From the cell containing the given text, extract its center point as [x, y] coordinate. 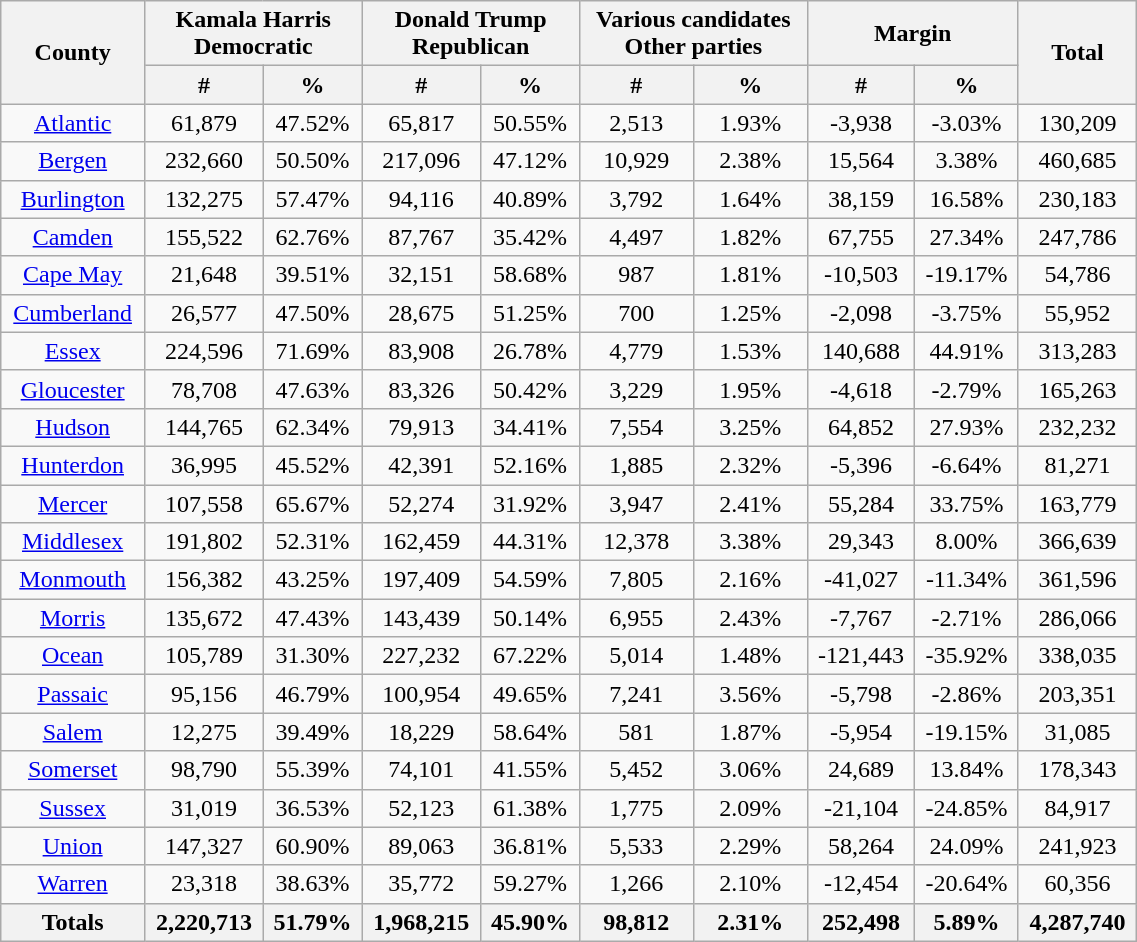
61,879 [204, 123]
36,995 [204, 465]
2.38% [750, 161]
Margin [912, 34]
21,648 [204, 275]
36.53% [312, 808]
-2.86% [966, 694]
155,522 [204, 237]
-10,503 [861, 275]
144,765 [204, 427]
27.93% [966, 427]
-3,938 [861, 123]
31,019 [204, 808]
40.89% [530, 199]
232,232 [1078, 427]
230,183 [1078, 199]
Total [1078, 52]
47.63% [312, 389]
95,156 [204, 694]
65,817 [422, 123]
313,283 [1078, 351]
35,772 [422, 884]
105,789 [204, 656]
47.52% [312, 123]
1,885 [636, 465]
58,264 [861, 846]
65.67% [312, 503]
50.55% [530, 123]
7,241 [636, 694]
-21,104 [861, 808]
Sussex [73, 808]
Cape May [73, 275]
232,660 [204, 161]
27.34% [966, 237]
15,564 [861, 161]
5,014 [636, 656]
Monmouth [73, 580]
-5,798 [861, 694]
Donald TrumpRepublican [470, 34]
-19.15% [966, 732]
3,792 [636, 199]
71.69% [312, 351]
1.95% [750, 389]
143,439 [422, 618]
50.50% [312, 161]
50.14% [530, 618]
89,063 [422, 846]
247,786 [1078, 237]
178,343 [1078, 770]
41.55% [530, 770]
1,968,215 [422, 922]
191,802 [204, 542]
1,266 [636, 884]
55.39% [312, 770]
55,952 [1078, 313]
Totals [73, 922]
28,675 [422, 313]
107,558 [204, 503]
241,923 [1078, 846]
217,096 [422, 161]
-2,098 [861, 313]
7,554 [636, 427]
-24.85% [966, 808]
Various candidatesOther parties [693, 34]
10,929 [636, 161]
3.56% [750, 694]
Bergen [73, 161]
700 [636, 313]
Camden [73, 237]
-3.03% [966, 123]
62.34% [312, 427]
2.41% [750, 503]
Gloucester [73, 389]
83,326 [422, 389]
47.43% [312, 618]
2.10% [750, 884]
252,498 [861, 922]
59.27% [530, 884]
31.92% [530, 503]
Mercer [73, 503]
3.25% [750, 427]
31.30% [312, 656]
-7,767 [861, 618]
Union [73, 846]
2,220,713 [204, 922]
34.41% [530, 427]
2.16% [750, 580]
-6.64% [966, 465]
98,812 [636, 922]
Morris [73, 618]
54.59% [530, 580]
31,085 [1078, 732]
224,596 [204, 351]
5,452 [636, 770]
12,275 [204, 732]
-20.64% [966, 884]
67,755 [861, 237]
Middlesex [73, 542]
52.31% [312, 542]
Cumberland [73, 313]
32,151 [422, 275]
5.89% [966, 922]
197,409 [422, 580]
26,577 [204, 313]
47.12% [530, 161]
7,805 [636, 580]
Essex [73, 351]
38,159 [861, 199]
1,775 [636, 808]
57.47% [312, 199]
Salem [73, 732]
Atlantic [73, 123]
43.25% [312, 580]
13.84% [966, 770]
26.78% [530, 351]
Somerset [73, 770]
1.53% [750, 351]
87,767 [422, 237]
98,790 [204, 770]
-19.17% [966, 275]
39.49% [312, 732]
52,274 [422, 503]
1.81% [750, 275]
Kamala HarrisDemocratic [254, 34]
147,327 [204, 846]
163,779 [1078, 503]
8.00% [966, 542]
51.79% [312, 922]
2.09% [750, 808]
-5,396 [861, 465]
100,954 [422, 694]
64,852 [861, 427]
3,229 [636, 389]
135,672 [204, 618]
1.48% [750, 656]
-5,954 [861, 732]
33.75% [966, 503]
2.31% [750, 922]
4,497 [636, 237]
58.68% [530, 275]
-2.79% [966, 389]
24,689 [861, 770]
47.50% [312, 313]
50.42% [530, 389]
-2.71% [966, 618]
52.16% [530, 465]
140,688 [861, 351]
County [73, 52]
156,382 [204, 580]
Hunterdon [73, 465]
29,343 [861, 542]
1.93% [750, 123]
460,685 [1078, 161]
338,035 [1078, 656]
39.51% [312, 275]
3.06% [750, 770]
44.91% [966, 351]
46.79% [312, 694]
4,779 [636, 351]
203,351 [1078, 694]
24.09% [966, 846]
67.22% [530, 656]
581 [636, 732]
61.38% [530, 808]
1.82% [750, 237]
16.58% [966, 199]
Hudson [73, 427]
38.63% [312, 884]
-12,454 [861, 884]
54,786 [1078, 275]
-3.75% [966, 313]
55,284 [861, 503]
12,378 [636, 542]
83,908 [422, 351]
79,913 [422, 427]
130,209 [1078, 123]
2.32% [750, 465]
51.25% [530, 313]
2.43% [750, 618]
49.65% [530, 694]
-4,618 [861, 389]
5,533 [636, 846]
44.31% [530, 542]
45.90% [530, 922]
58.64% [530, 732]
162,459 [422, 542]
4,287,740 [1078, 922]
18,229 [422, 732]
23,318 [204, 884]
45.52% [312, 465]
35.42% [530, 237]
286,066 [1078, 618]
6,955 [636, 618]
165,263 [1078, 389]
36.81% [530, 846]
366,639 [1078, 542]
-35.92% [966, 656]
361,596 [1078, 580]
Burlington [73, 199]
Passaic [73, 694]
Warren [73, 884]
42,391 [422, 465]
-121,443 [861, 656]
78,708 [204, 389]
74,101 [422, 770]
1.87% [750, 732]
84,917 [1078, 808]
132,275 [204, 199]
60.90% [312, 846]
94,116 [422, 199]
227,232 [422, 656]
60,356 [1078, 884]
62.76% [312, 237]
2.29% [750, 846]
987 [636, 275]
1.25% [750, 313]
52,123 [422, 808]
3,947 [636, 503]
-41,027 [861, 580]
2,513 [636, 123]
Ocean [73, 656]
81,271 [1078, 465]
1.64% [750, 199]
-11.34% [966, 580]
